Locate the cell with the specified text and output its [X, Y] center coordinate. 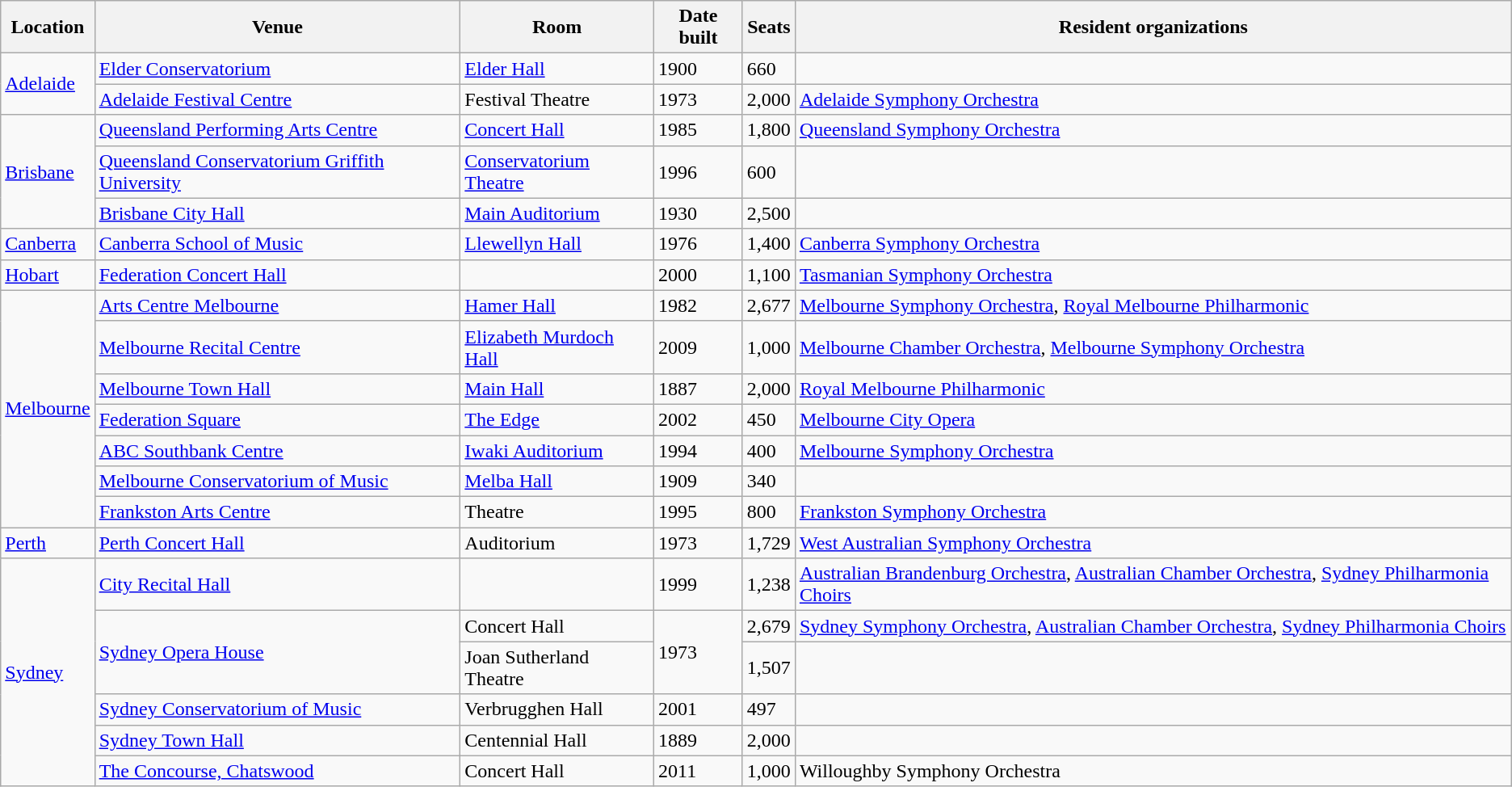
Theatre [557, 512]
1930 [699, 213]
Adelaide Festival Centre [278, 99]
Perth Concert Hall [278, 543]
ABC Southbank Centre [278, 450]
Queensland Conservatorium Griffith University [278, 171]
Adelaide [48, 84]
2002 [699, 419]
600 [769, 171]
1994 [699, 450]
City Recital Hall [278, 585]
Resident organizations [1153, 27]
450 [769, 419]
Canberra [48, 244]
Queensland Symphony Orchestra [1153, 130]
Queensland Performing Arts Centre [278, 130]
Sydney Conservatorium of Music [278, 709]
Frankston Symphony Orchestra [1153, 512]
1,238 [769, 585]
Elizabeth Murdoch Hall [557, 347]
Tasmanian Symphony Orchestra [1153, 275]
Melbourne Recital Centre [278, 347]
Verbrugghen Hall [557, 709]
2,679 [769, 626]
Melbourne City Opera [1153, 419]
Melbourne Town Hall [278, 389]
1985 [699, 130]
Melba Hall [557, 482]
1,507 [769, 667]
Llewellyn Hall [557, 244]
Arts Centre Melbourne [278, 305]
Seats [769, 27]
Main Hall [557, 389]
Room [557, 27]
2011 [699, 771]
497 [769, 709]
1982 [699, 305]
The Concourse, Chatswood [278, 771]
2000 [699, 275]
Frankston Arts Centre [278, 512]
Federation Square [278, 419]
Location [48, 27]
Auditorium [557, 543]
1887 [699, 389]
1,100 [769, 275]
1999 [699, 585]
Elder Hall [557, 69]
1900 [699, 69]
Iwaki Auditorium [557, 450]
Main Auditorium [557, 213]
2,500 [769, 213]
2001 [699, 709]
Willoughby Symphony Orchestra [1153, 771]
1995 [699, 512]
660 [769, 69]
Royal Melbourne Philharmonic [1153, 389]
Brisbane [48, 171]
Sydney [48, 672]
2009 [699, 347]
Melbourne Symphony Orchestra [1153, 450]
2,677 [769, 305]
Date built [699, 27]
1,729 [769, 543]
Venue [278, 27]
Sydney Symphony Orchestra, Australian Chamber Orchestra, Sydney Philharmonia Choirs [1153, 626]
Hobart [48, 275]
Festival Theatre [557, 99]
Canberra School of Music [278, 244]
Brisbane City Hall [278, 213]
1889 [699, 740]
Hamer Hall [557, 305]
Melbourne Symphony Orchestra, Royal Melbourne Philharmonic [1153, 305]
1,800 [769, 130]
The Edge [557, 419]
Sydney Town Hall [278, 740]
Melbourne Conservatorium of Music [278, 482]
Melbourne [48, 409]
1,400 [769, 244]
Centennial Hall [557, 740]
Adelaide Symphony Orchestra [1153, 99]
1996 [699, 171]
Conservatorium Theatre [557, 171]
1909 [699, 482]
West Australian Symphony Orchestra [1153, 543]
1976 [699, 244]
Joan Sutherland Theatre [557, 667]
400 [769, 450]
Canberra Symphony Orchestra [1153, 244]
340 [769, 482]
Perth [48, 543]
800 [769, 512]
Federation Concert Hall [278, 275]
Sydney Opera House [278, 653]
Melbourne Chamber Orchestra, Melbourne Symphony Orchestra [1153, 347]
Elder Conservatorium [278, 69]
Australian Brandenburg Orchestra, Australian Chamber Orchestra, Sydney Philharmonia Choirs [1153, 585]
